Return [x, y] of the center of cell containing provided text 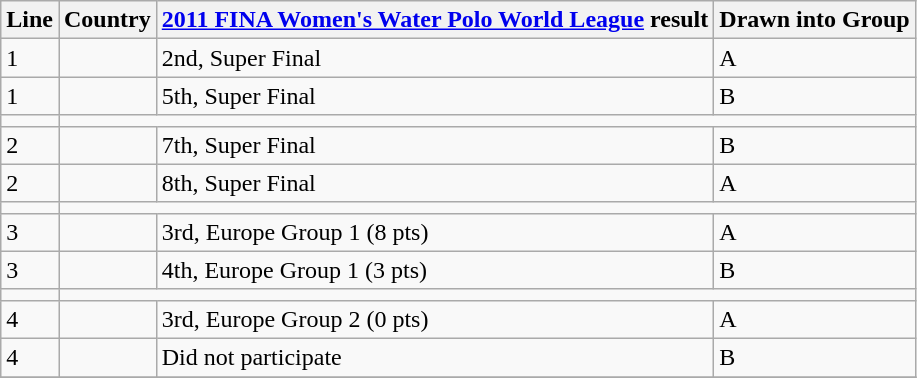
2nd, Super Final [435, 58]
Line [30, 20]
Did not participate [435, 357]
3rd, Europe Group 1 (8 pts) [435, 232]
4th, Europe Group 1 (3 pts) [435, 270]
Drawn into Group [814, 20]
Country [107, 20]
7th, Super Final [435, 145]
3rd, Europe Group 2 (0 pts) [435, 319]
8th, Super Final [435, 183]
5th, Super Final [435, 96]
2011 FINA Women's Water Polo World League result [435, 20]
